Output the [X, Y] coordinate of the center of the cell containing the given text.  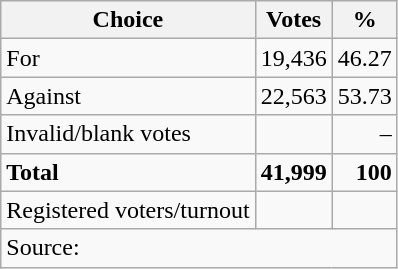
Source: [199, 248]
46.27 [364, 58]
Invalid/blank votes [128, 134]
19,436 [294, 58]
41,999 [294, 172]
22,563 [294, 96]
For [128, 58]
Total [128, 172]
53.73 [364, 96]
Votes [294, 20]
Registered voters/turnout [128, 210]
Against [128, 96]
% [364, 20]
– [364, 134]
Choice [128, 20]
100 [364, 172]
